For the text-containing cell, return its midpoint in (X, Y) coordinate format. 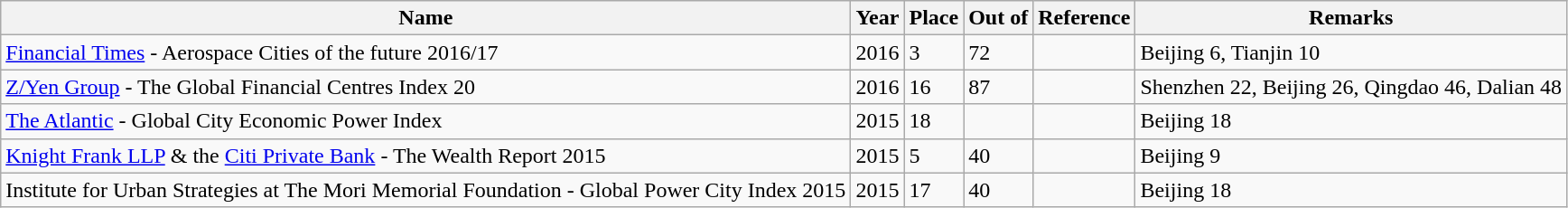
Remarks (1351, 18)
The Atlantic - Global City Economic Power Index (426, 121)
Year (878, 18)
Shenzhen 22, Beijing 26, Qingdao 46, Dalian 48 (1351, 87)
Beijing 6, Tianjin 10 (1351, 52)
Institute for Urban Strategies at The Mori Memorial Foundation - Global Power City Index 2015 (426, 190)
Knight Frank LLP & the Citi Private Bank - The Wealth Report 2015 (426, 156)
72 (999, 52)
Financial Times - Aerospace Cities of the future 2016/17 (426, 52)
5 (934, 156)
16 (934, 87)
Beijing 9 (1351, 156)
Reference (1084, 18)
87 (999, 87)
Z/Yen Group - The Global Financial Centres Index 20 (426, 87)
Place (934, 18)
3 (934, 52)
Name (426, 18)
18 (934, 121)
Out of (999, 18)
17 (934, 190)
